Scan for the cell matching the given text and deliver its (x, y) coordinate at center. 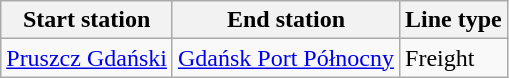
Line type (454, 20)
End station (286, 20)
Start station (87, 20)
Pruszcz Gdański (87, 58)
Gdańsk Port Północny (286, 58)
Freight (454, 58)
